Return the (x, y) coordinate for the center point of the cell that contains the specified text.  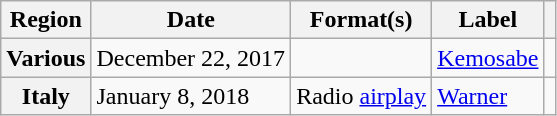
Kemosabe (488, 58)
Label (488, 20)
Warner (488, 96)
Date (191, 20)
Radio airplay (362, 96)
Format(s) (362, 20)
January 8, 2018 (191, 96)
Region (46, 20)
Italy (46, 96)
Various (46, 58)
December 22, 2017 (191, 58)
